Find where the given text appears and provide that cell's center as [X, Y] coordinate. 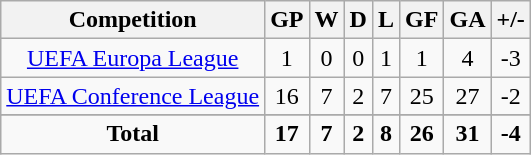
W [326, 20]
Competition [133, 20]
+/- [510, 20]
25 [422, 96]
16 [287, 96]
UEFA Europa League [133, 58]
26 [422, 134]
L [386, 20]
17 [287, 134]
GF [422, 20]
-4 [510, 134]
UEFA Conference League [133, 96]
4 [468, 58]
D [358, 20]
GA [468, 20]
31 [468, 134]
Total [133, 134]
8 [386, 134]
GP [287, 20]
-3 [510, 58]
27 [468, 96]
-2 [510, 96]
